From the cell containing the given text, extract its center point as (x, y) coordinate. 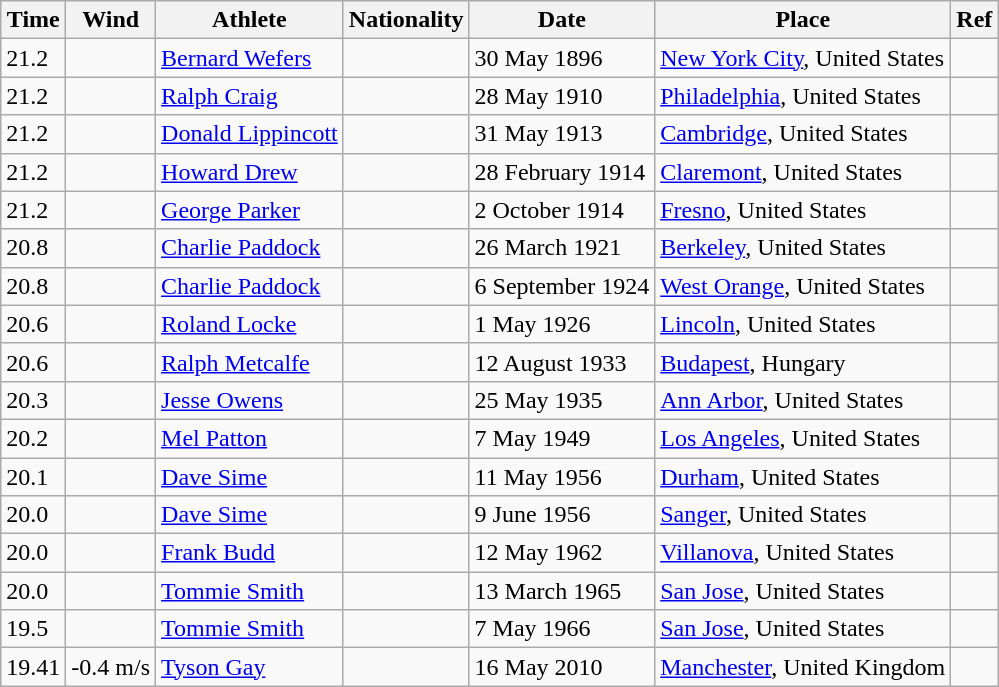
Claremont, United States (803, 172)
Time (34, 20)
Nationality (406, 20)
26 March 1921 (562, 248)
28 February 1914 (562, 172)
Ralph Craig (250, 96)
12 August 1933 (562, 362)
Lincoln, United States (803, 324)
19.5 (34, 629)
Ralph Metcalfe (250, 362)
Durham, United States (803, 477)
Donald Lippincott (250, 134)
Budapest, Hungary (803, 362)
George Parker (250, 210)
Ref (974, 20)
Frank Budd (250, 553)
30 May 1896 (562, 58)
Jesse Owens (250, 400)
1 May 1926 (562, 324)
Philadelphia, United States (803, 96)
25 May 1935 (562, 400)
31 May 1913 (562, 134)
Manchester, United Kingdom (803, 667)
-0.4 m/s (111, 667)
Villanova, United States (803, 553)
11 May 1956 (562, 477)
Athlete (250, 20)
Howard Drew (250, 172)
20.3 (34, 400)
Bernard Wefers (250, 58)
9 June 1956 (562, 515)
Fresno, United States (803, 210)
12 May 1962 (562, 553)
6 September 1924 (562, 286)
Place (803, 20)
Ann Arbor, United States (803, 400)
Roland Locke (250, 324)
20.2 (34, 438)
7 May 1966 (562, 629)
Tyson Gay (250, 667)
Sanger, United States (803, 515)
13 March 1965 (562, 591)
2 October 1914 (562, 210)
New York City, United States (803, 58)
28 May 1910 (562, 96)
Cambridge, United States (803, 134)
West Orange, United States (803, 286)
Los Angeles, United States (803, 438)
Wind (111, 20)
Berkeley, United States (803, 248)
16 May 2010 (562, 667)
19.41 (34, 667)
Mel Patton (250, 438)
20.1 (34, 477)
Date (562, 20)
7 May 1949 (562, 438)
